Output the [x, y] coordinate of the center of the cell containing the given text.  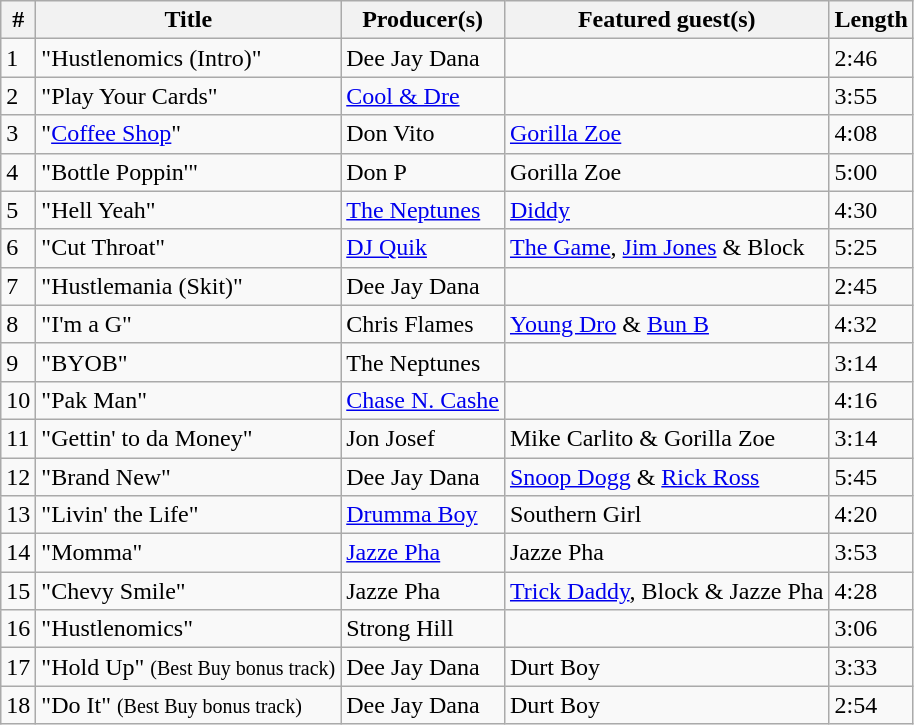
3 [18, 134]
18 [18, 705]
"Coffee Shop" [188, 134]
Jon Josef [423, 438]
7 [18, 286]
14 [18, 553]
17 [18, 667]
"Hustlemania (Skit)" [188, 286]
6 [18, 248]
4 [18, 172]
4:16 [871, 400]
8 [18, 324]
5:00 [871, 172]
Southern Girl [666, 515]
2 [18, 96]
Diddy [666, 210]
5:45 [871, 477]
"BYOB" [188, 362]
2:46 [871, 58]
Strong Hill [423, 629]
3:53 [871, 553]
"Bottle Poppin'" [188, 172]
Drumma Boy [423, 515]
11 [18, 438]
Length [871, 20]
Young Dro & Bun B [666, 324]
DJ Quik [423, 248]
"Hustlenomics (Intro)" [188, 58]
2:54 [871, 705]
Chris Flames [423, 324]
5:25 [871, 248]
Chase N. Cashe [423, 400]
"Hustlenomics" [188, 629]
"Brand New" [188, 477]
10 [18, 400]
"Gettin' to da Money" [188, 438]
Don Vito [423, 134]
Mike Carlito & Gorilla Zoe [666, 438]
3:55 [871, 96]
Producer(s) [423, 20]
"I'm a G" [188, 324]
"Hold Up" (Best Buy bonus track) [188, 667]
1 [18, 58]
Featured guest(s) [666, 20]
5 [18, 210]
4:20 [871, 515]
16 [18, 629]
"Livin' the Life" [188, 515]
2:45 [871, 286]
"Chevy Smile" [188, 591]
Cool & Dre [423, 96]
"Cut Throat" [188, 248]
3:06 [871, 629]
Don P [423, 172]
Snoop Dogg & Rick Ross [666, 477]
"Hell Yeah" [188, 210]
"Pak Man" [188, 400]
"Do It" (Best Buy bonus track) [188, 705]
9 [18, 362]
4:32 [871, 324]
Title [188, 20]
"Momma" [188, 553]
4:28 [871, 591]
The Game, Jim Jones & Block [666, 248]
13 [18, 515]
"Play Your Cards" [188, 96]
15 [18, 591]
4:08 [871, 134]
4:30 [871, 210]
# [18, 20]
12 [18, 477]
3:33 [871, 667]
Trick Daddy, Block & Jazze Pha [666, 591]
